For the text-containing cell, return its midpoint in (x, y) coordinate format. 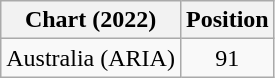
91 (227, 58)
Chart (2022) (91, 20)
Position (227, 20)
Australia (ARIA) (91, 58)
